Detect which cell encompasses the target text, then output its [X, Y] center coordinate. 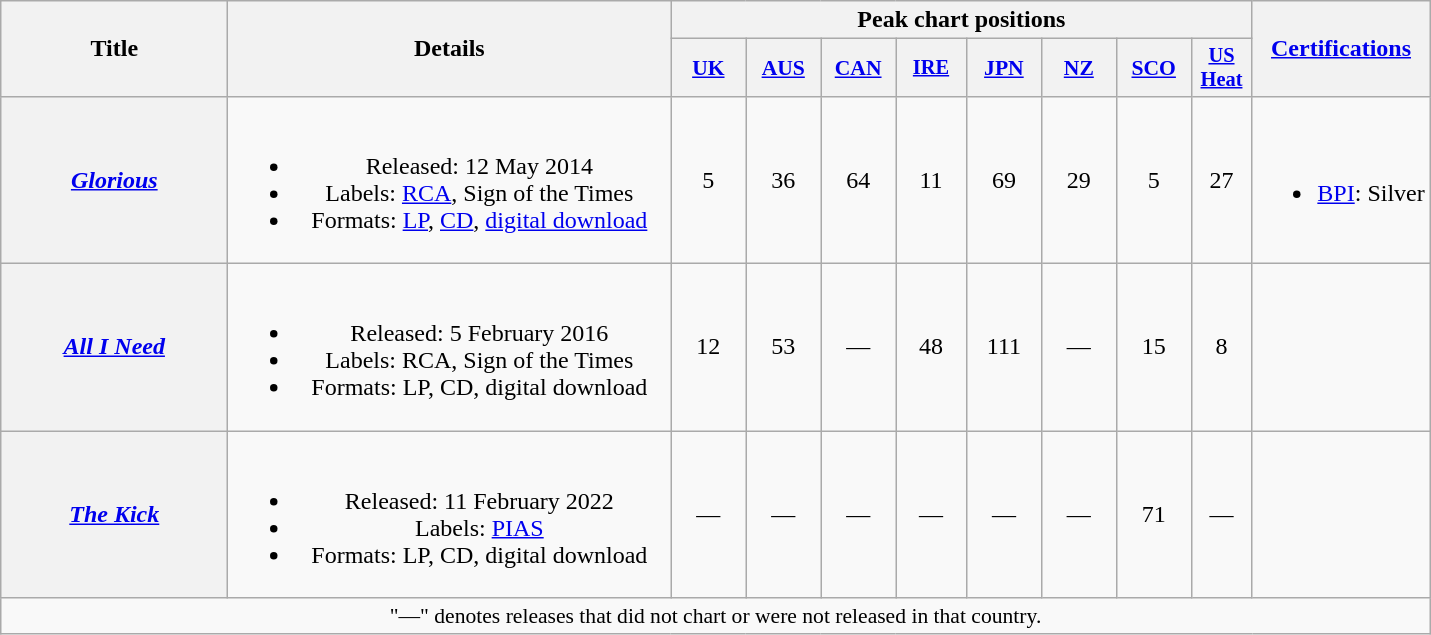
BPI: Silver [1341, 180]
NZ [1078, 68]
The Kick [114, 514]
All I Need [114, 348]
IRE [932, 68]
Details [450, 49]
Title [114, 49]
CAN [858, 68]
111 [1004, 348]
JPN [1004, 68]
15 [1154, 348]
Released: 11 February 2022Labels: PIASFormats: LP, CD, digital download [450, 514]
12 [708, 348]
"—" denotes releases that did not chart or were not released in that country. [716, 616]
Certifications [1341, 49]
8 [1222, 348]
11 [932, 180]
36 [784, 180]
64 [858, 180]
Released: 12 May 2014Labels: RCA, Sign of the TimesFormats: LP, CD, digital download [450, 180]
48 [932, 348]
53 [784, 348]
71 [1154, 514]
Peak chart positions [962, 20]
Glorious [114, 180]
USHeat [1222, 68]
27 [1222, 180]
SCO [1154, 68]
29 [1078, 180]
69 [1004, 180]
UK [708, 68]
Released: 5 February 2016Labels: RCA, Sign of the TimesFormats: LP, CD, digital download [450, 348]
AUS [784, 68]
